For the text-containing cell, return its midpoint in (X, Y) coordinate format. 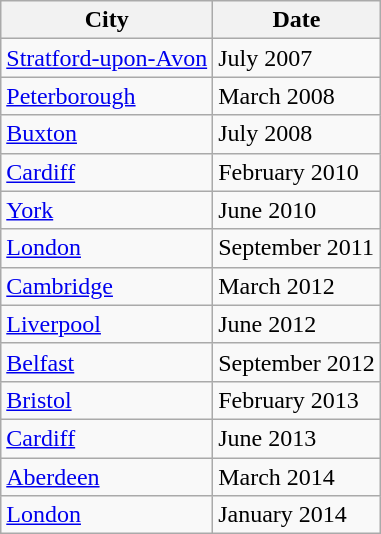
Bristol (107, 400)
Belfast (107, 362)
York (107, 210)
Stratford-upon-Avon (107, 58)
March 2014 (297, 477)
June 2010 (297, 210)
City (107, 20)
Date (297, 20)
Liverpool (107, 324)
July 2008 (297, 134)
September 2011 (297, 248)
September 2012 (297, 362)
January 2014 (297, 515)
February 2013 (297, 400)
Peterborough (107, 96)
Aberdeen (107, 477)
June 2012 (297, 324)
February 2010 (297, 172)
July 2007 (297, 58)
March 2008 (297, 96)
March 2012 (297, 286)
June 2013 (297, 438)
Buxton (107, 134)
Cambridge (107, 286)
